Return the (x, y) coordinate for the center point of the cell that contains the specified text.  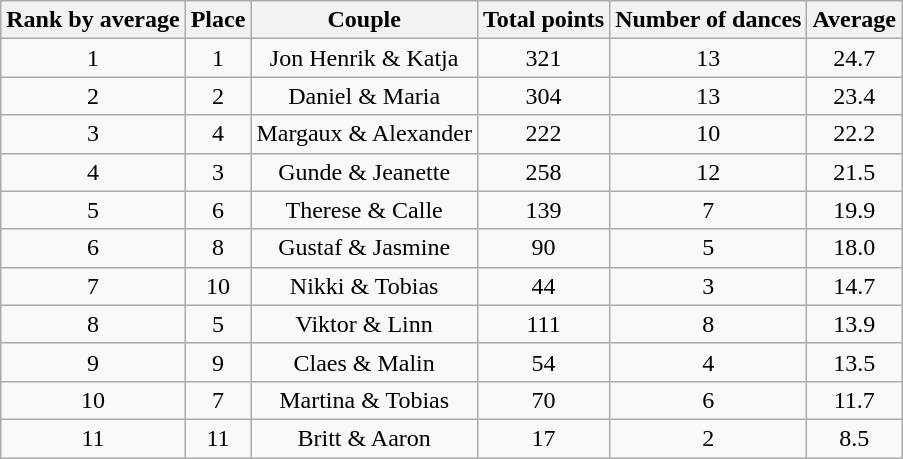
18.0 (854, 248)
24.7 (854, 58)
12 (708, 172)
21.5 (854, 172)
258 (543, 172)
Jon Henrik & Katja (364, 58)
222 (543, 134)
Gunde & Jeanette (364, 172)
321 (543, 58)
17 (543, 438)
139 (543, 210)
Therese & Calle (364, 210)
13.5 (854, 362)
Claes & Malin (364, 362)
Average (854, 20)
Rank by average (93, 20)
19.9 (854, 210)
Margaux & Alexander (364, 134)
Daniel & Maria (364, 96)
Martina & Tobias (364, 400)
Viktor & Linn (364, 324)
90 (543, 248)
Total points (543, 20)
111 (543, 324)
44 (543, 286)
70 (543, 400)
23.4 (854, 96)
14.7 (854, 286)
Nikki & Tobias (364, 286)
54 (543, 362)
11.7 (854, 400)
13.9 (854, 324)
Couple (364, 20)
Britt & Aaron (364, 438)
304 (543, 96)
Place (218, 20)
Gustaf & Jasmine (364, 248)
Number of dances (708, 20)
22.2 (854, 134)
8.5 (854, 438)
